Return (X, Y) of the center of cell containing provided text 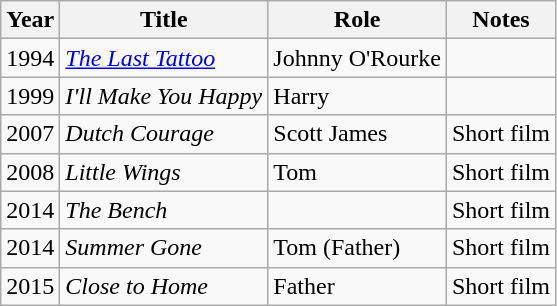
Johnny O'Rourke (358, 58)
2008 (30, 172)
Tom (358, 172)
Scott James (358, 134)
1994 (30, 58)
Dutch Courage (164, 134)
I'll Make You Happy (164, 96)
Tom (Father) (358, 248)
Little Wings (164, 172)
Harry (358, 96)
Role (358, 20)
The Last Tattoo (164, 58)
The Bench (164, 210)
Close to Home (164, 286)
1999 (30, 96)
Title (164, 20)
Notes (500, 20)
Year (30, 20)
Summer Gone (164, 248)
2007 (30, 134)
Father (358, 286)
2015 (30, 286)
